Find where the given text appears and provide that cell's center as [x, y] coordinate. 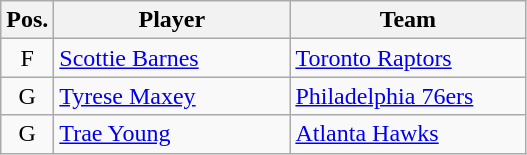
Philadelphia 76ers [408, 96]
F [28, 58]
Toronto Raptors [408, 58]
Team [408, 20]
Trae Young [172, 134]
Player [172, 20]
Pos. [28, 20]
Tyrese Maxey [172, 96]
Scottie Barnes [172, 58]
Atlanta Hawks [408, 134]
